Search for the cell housing the specified text and yield its [x, y] center coordinate. 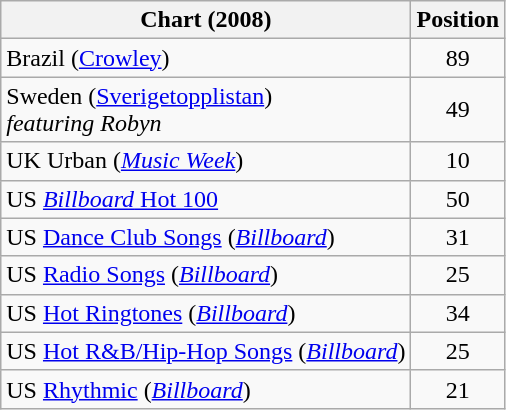
21 [458, 389]
UK Urban (Music Week) [206, 161]
Position [458, 20]
Sweden (Sverigetopplistan)featuring Robyn [206, 110]
10 [458, 161]
Chart (2008) [206, 20]
34 [458, 313]
89 [458, 58]
US Radio Songs (Billboard) [206, 275]
Brazil (Crowley) [206, 58]
US Billboard Hot 100 [206, 199]
49 [458, 110]
US Hot Ringtones (Billboard) [206, 313]
US Dance Club Songs (Billboard) [206, 237]
US Hot R&B/Hip-Hop Songs (Billboard) [206, 351]
31 [458, 237]
50 [458, 199]
US Rhythmic (Billboard) [206, 389]
